Provide the (X, Y) coordinate of the cell's center where the given text is located.  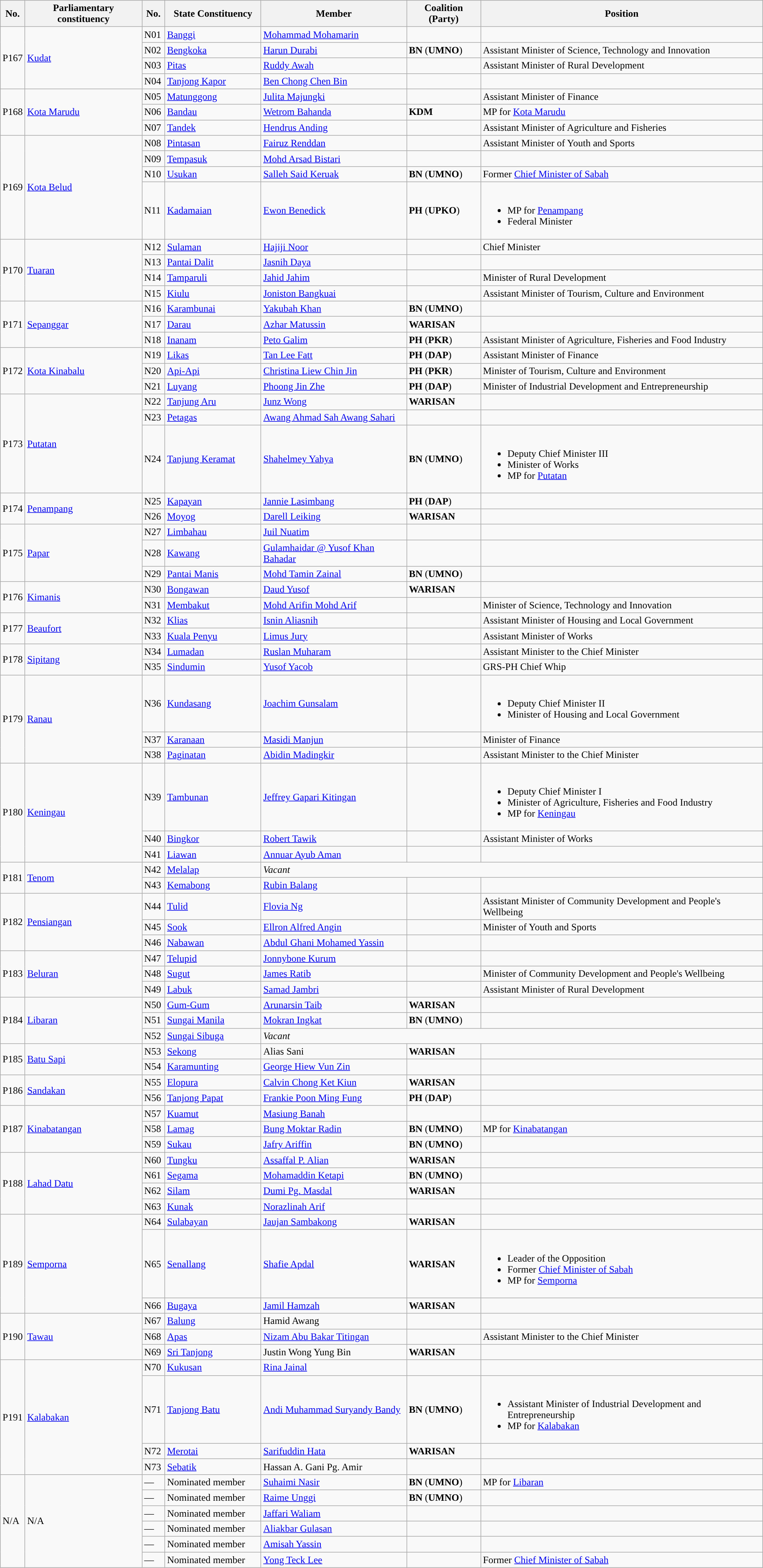
Assistant Minister of Tourism, Culture and Environment (622, 293)
Sook (213, 927)
Beaufort (83, 628)
Assistant Minister of Youth and Sports (622, 143)
Libaran (83, 1020)
Putatan (83, 443)
P176 (13, 597)
N05 (153, 97)
N16 (153, 309)
Jannie Lasimbang (333, 501)
Deputy Chief Minister IIIMinister of WorksMP for Putatan (622, 459)
Pensiangan (83, 922)
N29 (153, 574)
N17 (153, 324)
N51 (153, 1020)
Bongawan (213, 590)
Deputy Chief Minister IIMinister of Housing and Local Government (622, 703)
Tan Lee Fatt (333, 355)
N55 (153, 1082)
N08 (153, 143)
N69 (153, 1352)
Andi Muhammad Suryandy Bandy (333, 1409)
N64 (153, 1222)
Mohd Tamin Zainal (333, 574)
Norazlinah Arif (333, 1207)
N30 (153, 590)
N13 (153, 262)
Klias (213, 621)
Sipitang (83, 659)
MP for Libaran (622, 1482)
Hamid Awang (333, 1321)
N52 (153, 1036)
Member (333, 14)
Apas (213, 1337)
Ranau (83, 719)
Deputy Chief Minister IMinister of Agriculture, Fisheries and Food IndustryMP for Keningau (622, 797)
Hassan A. Gani Pg. Amir (333, 1467)
Sindumin (213, 667)
Yakubah Khan (333, 309)
Rina Jainal (333, 1368)
Pitas (213, 66)
Hajiji Noor (333, 247)
N18 (153, 340)
Assistant Minister of Community Development and People's Wellbeing (622, 906)
P191 (13, 1417)
Sulabayan (213, 1222)
N65 (153, 1264)
N23 (153, 417)
P179 (13, 719)
Gum-Gum (213, 1005)
Mohd Arsad Bistari (333, 159)
Daud Yusof (333, 590)
Kota Marudu (83, 112)
N66 (153, 1306)
P177 (13, 628)
Lamag (213, 1129)
Azhar Matussin (333, 324)
Mohamaddin Ketapi (333, 1176)
Joniston Bangkuai (333, 293)
Matunggong (213, 97)
Minister of Community Development and People's Wellbeing (622, 974)
Sandakan (83, 1090)
Darau (213, 324)
Kuala Penyu (213, 636)
Sukau (213, 1144)
N61 (153, 1176)
Melalap (213, 870)
Pantai Dalit (213, 262)
Kemabong (213, 885)
Kudat (83, 58)
N47 (153, 958)
Semporna (83, 1264)
Kinabatangan (83, 1129)
Robert Tawik (333, 839)
Petagas (213, 417)
N70 (153, 1368)
Tempasuk (213, 159)
P167 (13, 58)
N34 (153, 652)
Bengkoka (213, 50)
P169 (13, 187)
Moyog (213, 516)
N50 (153, 1005)
Yong Teck Lee (333, 1560)
Bingkor (213, 839)
N06 (153, 112)
Isnin Aliasnih (333, 621)
P175 (13, 553)
N41 (153, 854)
Harun Durabi (333, 50)
Dumi Pg. Masdal (333, 1191)
N45 (153, 927)
Mokran Ingkat (333, 1020)
N48 (153, 974)
N09 (153, 159)
Position (622, 14)
N15 (153, 293)
Banggi (213, 35)
Ruddy Awah (333, 66)
N56 (153, 1098)
N20 (153, 371)
P168 (13, 112)
Peto Galim (333, 340)
Tanjong Kapor (213, 81)
N04 (153, 81)
Yusof Yacob (333, 667)
P170 (13, 270)
Karamunting (213, 1067)
Labuk (213, 989)
N59 (153, 1144)
Membakut (213, 605)
Elopura (213, 1082)
Arunarsin Taib (333, 1005)
Jaujan Sambakong (333, 1222)
Sungai Sibuga (213, 1036)
P190 (13, 1337)
Raime Unggi (333, 1498)
Junz Wong (333, 402)
Parliamentary constituency (83, 14)
Penampang (83, 509)
Annuar Ayub Aman (333, 854)
Aliakbar Gulasan (333, 1529)
Segama (213, 1176)
Sekong (213, 1051)
Hendrus Anding (333, 128)
Kiulu (213, 293)
P183 (13, 974)
Telupid (213, 958)
KDM (444, 112)
N44 (153, 906)
Christina Liew Chin Jin (333, 371)
Frankie Poon Ming Fung (333, 1098)
Masiung Banah (333, 1113)
Nabawan (213, 943)
N26 (153, 516)
Shahelmey Yahya (333, 459)
Sepanggar (83, 324)
Amisah Yassin (333, 1544)
Tandek (213, 128)
N39 (153, 797)
P172 (13, 371)
N58 (153, 1129)
Karanaan (213, 740)
P182 (13, 922)
Ben Chong Chen Bin (333, 81)
Luyang (213, 386)
Papar (83, 553)
N35 (153, 667)
Usukan (213, 174)
GRS-PH Chief Whip (622, 667)
Tuaran (83, 270)
Sugut (213, 974)
Assistant Minister of Industrial Development and EntrepreneurshipMP for Kalabakan (622, 1409)
Leader of the OppositionFormer Chief Minister of SabahMP for Semporna (622, 1264)
George Hiew Vun Zin (333, 1067)
N21 (153, 386)
James Ratib (333, 974)
Juil Nuatim (333, 532)
Tanjong Papat (213, 1098)
Pantai Manis (213, 574)
Kawang (213, 553)
Jaffari Waliam (333, 1513)
Wetrom Bahanda (333, 112)
Abdul Ghani Mohamed Yassin (333, 943)
Kadamaian (213, 210)
Bandau (213, 112)
MP for Kinabatangan (622, 1129)
N37 (153, 740)
Lahad Datu (83, 1183)
Tawau (83, 1337)
N02 (153, 50)
N72 (153, 1451)
N62 (153, 1191)
Sebatik (213, 1467)
P188 (13, 1183)
N14 (153, 278)
PH (UPKO) (444, 210)
Abidin Madingkir (333, 755)
N25 (153, 501)
N42 (153, 870)
Ewon Benedick (333, 210)
P185 (13, 1059)
Gulamhaidar @ Yusof Khan Bahadar (333, 553)
Batu Sapi (83, 1059)
Kimanis (83, 597)
Coalition (Party) (444, 14)
P178 (13, 659)
Limus Jury (333, 636)
Jonnybone Kurum (333, 958)
N11 (153, 210)
N10 (153, 174)
N67 (153, 1321)
Ruslan Muharam (333, 652)
Samad Jambri (333, 989)
State Constituency (213, 14)
Jasnih Daya (333, 262)
P181 (13, 877)
Pintasan (213, 143)
Flovia Ng (333, 906)
Masidi Manjun (333, 740)
N22 (153, 402)
Balung (213, 1321)
P184 (13, 1020)
Jamil Hamzah (333, 1306)
Kuamut (213, 1113)
Salleh Said Keruak (333, 174)
N73 (153, 1467)
N43 (153, 885)
Mohd Arifin Mohd Arif (333, 605)
Assistant Minister of Housing and Local Government (622, 621)
Silam (213, 1191)
N49 (153, 989)
Beluran (83, 974)
N63 (153, 1207)
Tenom (83, 877)
Limbahau (213, 532)
N01 (153, 35)
Assistant Minister of Science, Technology and Innovation (622, 50)
Minister of Industrial Development and Entrepreneurship (622, 386)
N28 (153, 553)
Sarifuddin Hata (333, 1451)
Fairuz Renddan (333, 143)
N19 (153, 355)
Tulid (213, 906)
Darell Leiking (333, 516)
Assistant Minister of Agriculture and Fisheries (622, 128)
Kukusan (213, 1368)
Kapayan (213, 501)
P174 (13, 509)
Mohammad Mohamarin (333, 35)
Awang Ahmad Sah Awang Sahari (333, 417)
N32 (153, 621)
N68 (153, 1337)
Keningau (83, 813)
P171 (13, 324)
N31 (153, 605)
N54 (153, 1067)
Kundasang (213, 703)
Justin Wong Yung Bin (333, 1352)
N60 (153, 1160)
Jeffrey Gapari Kitingan (333, 797)
Alias Sani (333, 1051)
Kunak (213, 1207)
Ellron Alfred Angin (333, 927)
Kota Belud (83, 187)
Sulaman (213, 247)
Tanjung Keramat (213, 459)
N24 (153, 459)
N07 (153, 128)
N27 (153, 532)
MP for Kota Marudu (622, 112)
Suhaimi Nasir (333, 1482)
Minister of Tourism, Culture and Environment (622, 371)
Liawan (213, 854)
N12 (153, 247)
Chief Minister (622, 247)
Julita Majungki (333, 97)
Bung Moktar Radin (333, 1129)
N53 (153, 1051)
Calvin Chong Ket Kiun (333, 1082)
Tambunan (213, 797)
Assistant Minister of Agriculture, Fisheries and Food Industry (622, 340)
Tanjong Batu (213, 1409)
Phoong Jin Zhe (333, 386)
Tamparuli (213, 278)
Minister of Rural Development (622, 278)
P173 (13, 443)
P187 (13, 1129)
N36 (153, 703)
Assaffal P. Alian (333, 1160)
Kalabakan (83, 1417)
P189 (13, 1264)
Karambunai (213, 309)
Minister of Science, Technology and Innovation (622, 605)
P186 (13, 1090)
Nizam Abu Bakar Titingan (333, 1337)
Joachim Gunsalam (333, 703)
Shafie Apdal (333, 1264)
Likas (213, 355)
N57 (153, 1113)
Jahid Jahim (333, 278)
Lumadan (213, 652)
Paginatan (213, 755)
Jafry Ariffin (333, 1144)
Tungku (213, 1160)
Tanjung Aru (213, 402)
N38 (153, 755)
Bugaya (213, 1306)
Senallang (213, 1264)
N46 (153, 943)
Api-Api (213, 371)
Merotai (213, 1451)
Kota Kinabalu (83, 371)
N40 (153, 839)
MP for PenampangFederal Minister (622, 210)
Minister of Finance (622, 740)
Sri Tanjong (213, 1352)
Minister of Youth and Sports (622, 927)
P180 (13, 813)
Rubin Balang (333, 885)
Sungai Manila (213, 1020)
N71 (153, 1409)
Inanam (213, 340)
N03 (153, 66)
N33 (153, 636)
